For the text-containing cell, return its midpoint in [x, y] coordinate format. 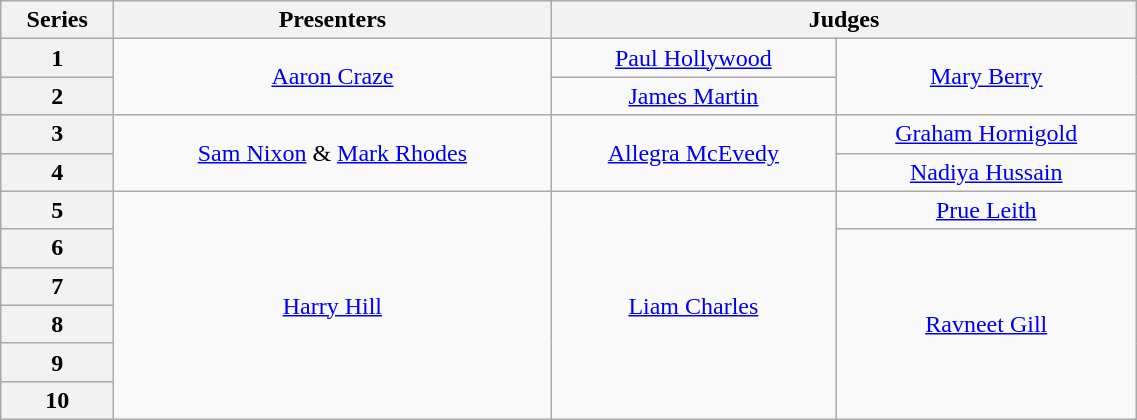
5 [58, 210]
Graham Hornigold [986, 134]
Aaron Craze [332, 77]
8 [58, 324]
Harry Hill [332, 305]
Prue Leith [986, 210]
Paul Hollywood [693, 58]
James Martin [693, 96]
3 [58, 134]
Judges [844, 20]
Mary Berry [986, 77]
Sam Nixon & Mark Rhodes [332, 153]
2 [58, 96]
9 [58, 362]
1 [58, 58]
Allegra McEvedy [693, 153]
4 [58, 172]
Ravneet Gill [986, 324]
6 [58, 248]
Series [58, 20]
10 [58, 400]
Presenters [332, 20]
Liam Charles [693, 305]
Nadiya Hussain [986, 172]
7 [58, 286]
